From the cell containing the given text, extract its center point as (X, Y) coordinate. 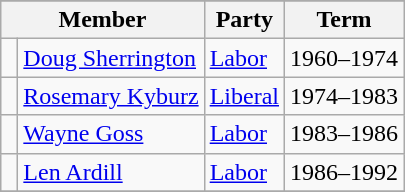
1986–1992 (344, 172)
Party (244, 20)
Doug Sherrington (111, 58)
Wayne Goss (111, 134)
1974–1983 (344, 96)
Term (344, 20)
Rosemary Kyburz (111, 96)
Member (102, 20)
Len Ardill (111, 172)
1983–1986 (344, 134)
Liberal (244, 96)
1960–1974 (344, 58)
